Determine the [x, y] coordinate at the center of the cell enclosing the given text.  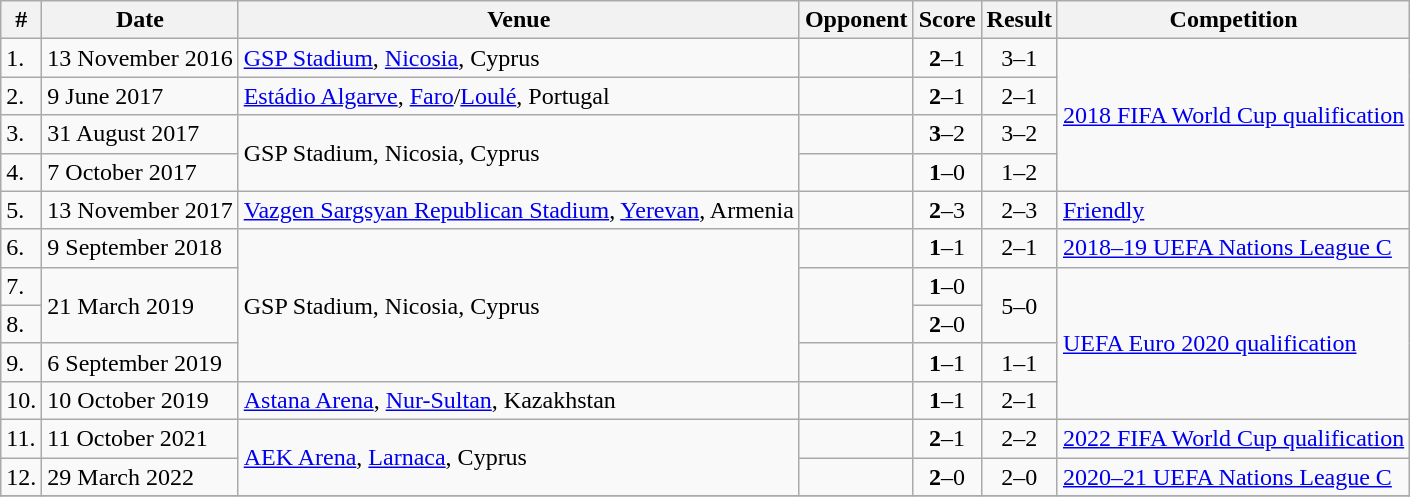
6 September 2019 [140, 362]
3. [22, 134]
Astana Arena, Nur-Sultan, Kazakhstan [518, 400]
2018–19 UEFA Nations League C [1233, 248]
11. [22, 438]
5. [22, 210]
3–1 [1019, 58]
21 March 2019 [140, 305]
Vazgen Sargsyan Republican Stadium, Yerevan, Armenia [518, 210]
10 October 2019 [140, 400]
Venue [518, 20]
UEFA Euro 2020 qualification [1233, 343]
Date [140, 20]
2–2 [1019, 438]
2020–21 UEFA Nations League C [1233, 477]
2022 FIFA World Cup qualification [1233, 438]
Friendly [1233, 210]
2018 FIFA World Cup qualification [1233, 115]
13 November 2017 [140, 210]
AEK Arena, Larnaca, Cyprus [518, 457]
5–0 [1019, 305]
Opponent [856, 20]
8. [22, 324]
7. [22, 286]
4. [22, 172]
10. [22, 400]
Score [947, 20]
9 September 2018 [140, 248]
Result [1019, 20]
Competition [1233, 20]
11 October 2021 [140, 438]
9 June 2017 [140, 96]
7 October 2017 [140, 172]
1. [22, 58]
31 August 2017 [140, 134]
13 November 2016 [140, 58]
# [22, 20]
Estádio Algarve, Faro/Loulé, Portugal [518, 96]
6. [22, 248]
9. [22, 362]
12. [22, 477]
2. [22, 96]
1–2 [1019, 172]
29 March 2022 [140, 477]
